Identify which cell holds the provided text, then report its (X, Y) central coordinate. 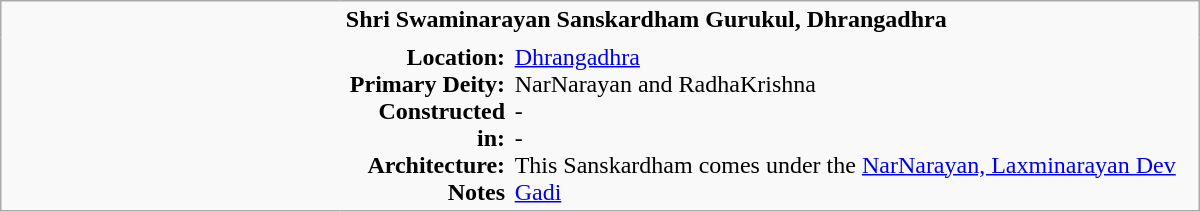
Shri Swaminarayan Sanskardham Gurukul, Dhrangadhra (770, 20)
Location: Primary Deity:Constructed in:Architecture:Notes (426, 124)
Dhrangadhra NarNarayan and RadhaKrishna - - This Sanskardham comes under the NarNarayan, Laxminarayan Dev Gadi (854, 124)
